Find where the given text appears and provide that cell's center as (x, y) coordinate. 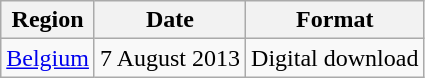
Belgium (48, 58)
Format (335, 20)
Region (48, 20)
Digital download (335, 58)
Date (170, 20)
7 August 2013 (170, 58)
